Detect which cell encompasses the target text, then output its (X, Y) center coordinate. 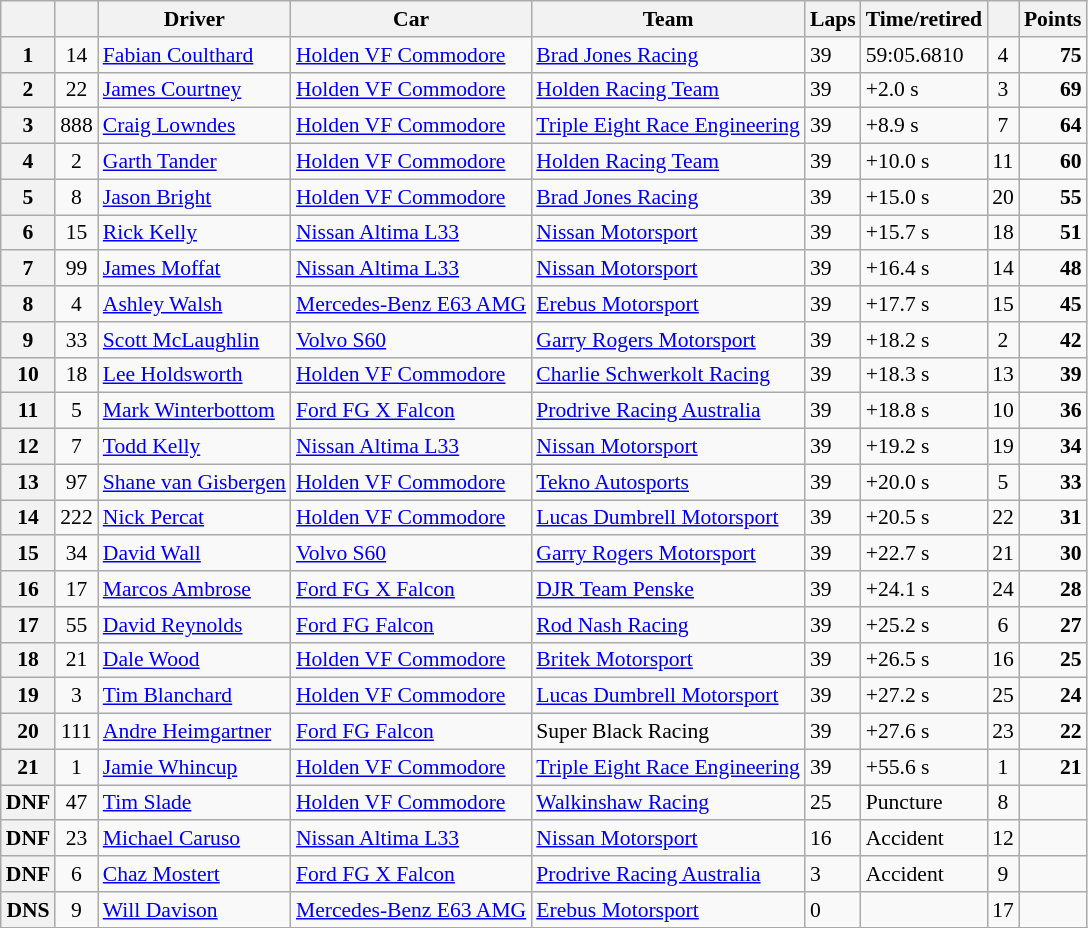
+22.7 s (924, 554)
+17.7 s (924, 304)
+19.2 s (924, 447)
+18.2 s (924, 340)
+10.0 s (924, 162)
Car (411, 19)
Tekno Autosports (668, 482)
Chaz Mostert (194, 874)
36 (1053, 411)
Craig Lowndes (194, 126)
Laps (833, 19)
Walkinshaw Racing (668, 803)
Garth Tander (194, 162)
Fabian Coulthard (194, 55)
Dale Wood (194, 660)
Driver (194, 19)
Tim Slade (194, 803)
31 (1053, 518)
Jason Bright (194, 197)
Points (1053, 19)
0 (833, 910)
+16.4 s (924, 269)
Rod Nash Racing (668, 625)
27 (1053, 625)
59:05.6810 (924, 55)
DJR Team Penske (668, 589)
Andre Heimgartner (194, 732)
+18.8 s (924, 411)
+18.3 s (924, 375)
+26.5 s (924, 660)
+27.2 s (924, 696)
Michael Caruso (194, 839)
Scott McLaughlin (194, 340)
DNS (28, 910)
48 (1053, 269)
Tim Blanchard (194, 696)
Puncture (924, 803)
David Reynolds (194, 625)
888 (76, 126)
+27.6 s (924, 732)
Rick Kelly (194, 233)
Will Davison (194, 910)
David Wall (194, 554)
28 (1053, 589)
+2.0 s (924, 90)
222 (76, 518)
97 (76, 482)
75 (1053, 55)
Ashley Walsh (194, 304)
Mark Winterbottom (194, 411)
+25.2 s (924, 625)
Britek Motorsport (668, 660)
James Courtney (194, 90)
Shane van Gisbergen (194, 482)
30 (1053, 554)
45 (1053, 304)
99 (76, 269)
+55.6 s (924, 767)
Super Black Racing (668, 732)
+20.5 s (924, 518)
Jamie Whincup (194, 767)
64 (1053, 126)
Charlie Schwerkolt Racing (668, 375)
Todd Kelly (194, 447)
+8.9 s (924, 126)
Team (668, 19)
60 (1053, 162)
James Moffat (194, 269)
+15.0 s (924, 197)
Lee Holdsworth (194, 375)
69 (1053, 90)
Marcos Ambrose (194, 589)
47 (76, 803)
Time/retired (924, 19)
+20.0 s (924, 482)
Nick Percat (194, 518)
+24.1 s (924, 589)
51 (1053, 233)
+15.7 s (924, 233)
42 (1053, 340)
111 (76, 732)
